Provide the [x, y] coordinate of the cell's center where the given text is located.  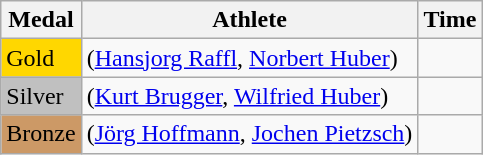
Silver [41, 96]
Bronze [41, 134]
(Jörg Hoffmann, Jochen Pietzsch) [250, 134]
Medal [41, 20]
(Kurt Brugger, Wilfried Huber) [250, 96]
(Hansjorg Raffl, Norbert Huber) [250, 58]
Time [450, 20]
Gold [41, 58]
Athlete [250, 20]
